Identify which cell holds the provided text, then report its [x, y] central coordinate. 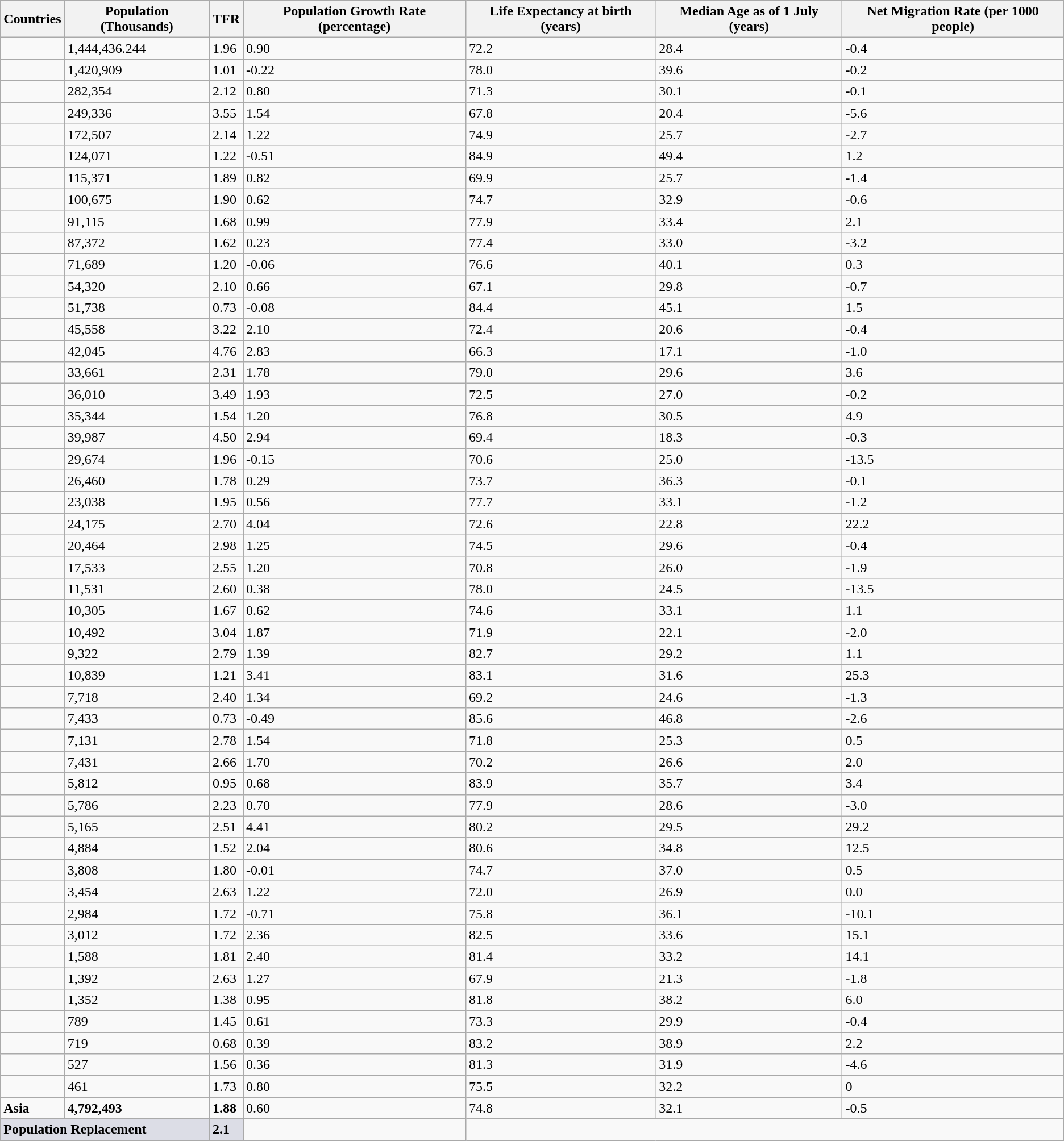
28.6 [749, 805]
2.60 [226, 589]
27.0 [749, 394]
1.25 [355, 545]
4.9 [953, 416]
73.7 [560, 481]
83.1 [560, 676]
3.6 [953, 373]
1.5 [953, 308]
24.6 [749, 697]
3.41 [355, 676]
31.6 [749, 676]
49.4 [749, 156]
1,352 [136, 1000]
45,558 [136, 330]
-0.22 [355, 70]
25.0 [749, 459]
79.0 [560, 373]
-1.3 [953, 697]
0.90 [355, 48]
69.4 [560, 438]
3,012 [136, 935]
74.5 [560, 545]
70.6 [560, 459]
-0.5 [953, 1108]
37.0 [749, 870]
4,884 [136, 848]
17.1 [749, 351]
-0.15 [355, 459]
2.04 [355, 848]
24,175 [136, 524]
69.2 [560, 697]
0.70 [355, 805]
22.1 [749, 632]
7,433 [136, 719]
33.6 [749, 935]
-1.4 [953, 178]
1.27 [355, 978]
-1.2 [953, 502]
66.3 [560, 351]
0 [953, 1086]
2.98 [226, 545]
72.5 [560, 394]
18.3 [749, 438]
100,675 [136, 199]
Life Expectancy at birth (years) [560, 19]
7,431 [136, 762]
0.66 [355, 286]
36,010 [136, 394]
172,507 [136, 135]
1.87 [355, 632]
4.76 [226, 351]
33.2 [749, 956]
719 [136, 1043]
1.45 [226, 1022]
1.95 [226, 502]
67.9 [560, 978]
69.9 [560, 178]
2.70 [226, 524]
71,689 [136, 264]
2.79 [226, 654]
11,531 [136, 589]
-2.7 [953, 135]
-1.8 [953, 978]
2.83 [355, 351]
Population Replacement [105, 1130]
6.0 [953, 1000]
115,371 [136, 178]
29.9 [749, 1022]
38.2 [749, 1000]
84.9 [560, 156]
Population (Thousands) [136, 19]
83.9 [560, 784]
51,738 [136, 308]
0.99 [355, 221]
32.2 [749, 1086]
81.4 [560, 956]
1.67 [226, 610]
80.6 [560, 848]
29.8 [749, 286]
26.9 [749, 892]
91,115 [136, 221]
76.6 [560, 264]
1.90 [226, 199]
33,661 [136, 373]
461 [136, 1086]
35,344 [136, 416]
3,808 [136, 870]
42,045 [136, 351]
26.6 [749, 762]
4.41 [355, 827]
2.0 [953, 762]
39.6 [749, 70]
75.5 [560, 1086]
3.49 [226, 394]
81.3 [560, 1065]
0.3 [953, 264]
0.23 [355, 243]
40.1 [749, 264]
Population Growth Rate (percentage) [355, 19]
1.88 [226, 1108]
12.5 [953, 848]
45.1 [749, 308]
-10.1 [953, 913]
Asia [32, 1108]
83.2 [560, 1043]
282,354 [136, 91]
0.0 [953, 892]
2.12 [226, 91]
0.36 [355, 1065]
1.2 [953, 156]
0.39 [355, 1043]
10,839 [136, 676]
-0.3 [953, 438]
22.2 [953, 524]
72.4 [560, 330]
67.8 [560, 113]
15.1 [953, 935]
-0.7 [953, 286]
36.3 [749, 481]
1.81 [226, 956]
3.22 [226, 330]
17,533 [136, 567]
71.9 [560, 632]
9,322 [136, 654]
32.9 [749, 199]
3.04 [226, 632]
36.1 [749, 913]
76.8 [560, 416]
71.3 [560, 91]
33.4 [749, 221]
74.8 [560, 1108]
30.1 [749, 91]
4.04 [355, 524]
3.4 [953, 784]
4,792,493 [136, 1108]
249,336 [136, 113]
22.8 [749, 524]
32.1 [749, 1108]
29,674 [136, 459]
-0.01 [355, 870]
0.60 [355, 1108]
1.80 [226, 870]
75.8 [560, 913]
20.4 [749, 113]
2.94 [355, 438]
2.51 [226, 827]
82.7 [560, 654]
28.4 [749, 48]
1.39 [355, 654]
1.68 [226, 221]
1.52 [226, 848]
1.93 [355, 394]
74.6 [560, 610]
2.36 [355, 935]
-0.08 [355, 308]
1,444,436.244 [136, 48]
1,420,909 [136, 70]
33.0 [749, 243]
2.66 [226, 762]
-1.9 [953, 567]
0.61 [355, 1022]
77.4 [560, 243]
70.8 [560, 567]
-3.2 [953, 243]
72.6 [560, 524]
1.62 [226, 243]
54,320 [136, 286]
1.70 [355, 762]
67.1 [560, 286]
5,812 [136, 784]
-0.51 [355, 156]
Net Migration Rate (per 1000 people) [953, 19]
2.31 [226, 373]
26,460 [136, 481]
30.5 [749, 416]
2.2 [953, 1043]
2.23 [226, 805]
72.2 [560, 48]
0.29 [355, 481]
82.5 [560, 935]
-1.0 [953, 351]
1,588 [136, 956]
789 [136, 1022]
1.34 [355, 697]
2.78 [226, 740]
81.8 [560, 1000]
35.7 [749, 784]
-0.71 [355, 913]
Countries [32, 19]
527 [136, 1065]
Median Age as of 1 July (years) [749, 19]
1.73 [226, 1086]
38.9 [749, 1043]
29.5 [749, 827]
24.5 [749, 589]
1.21 [226, 676]
10,305 [136, 610]
39,987 [136, 438]
71.8 [560, 740]
-4.6 [953, 1065]
87,372 [136, 243]
7,718 [136, 697]
0.56 [355, 502]
74.9 [560, 135]
0.38 [355, 589]
-0.06 [355, 264]
84.4 [560, 308]
7,131 [136, 740]
1.01 [226, 70]
2.14 [226, 135]
34.8 [749, 848]
20,464 [136, 545]
14.1 [953, 956]
3,454 [136, 892]
20.6 [749, 330]
23,038 [136, 502]
5,786 [136, 805]
-2.0 [953, 632]
21.3 [749, 978]
10,492 [136, 632]
3.55 [226, 113]
31.9 [749, 1065]
2,984 [136, 913]
1.89 [226, 178]
4.50 [226, 438]
-0.49 [355, 719]
2.55 [226, 567]
46.8 [749, 719]
77.7 [560, 502]
1.38 [226, 1000]
80.2 [560, 827]
73.3 [560, 1022]
-2.6 [953, 719]
85.6 [560, 719]
-3.0 [953, 805]
-0.6 [953, 199]
70.2 [560, 762]
5,165 [136, 827]
TFR [226, 19]
1.56 [226, 1065]
-5.6 [953, 113]
1,392 [136, 978]
26.0 [749, 567]
72.0 [560, 892]
124,071 [136, 156]
0.82 [355, 178]
